Return (X, Y) of the center of cell containing provided text 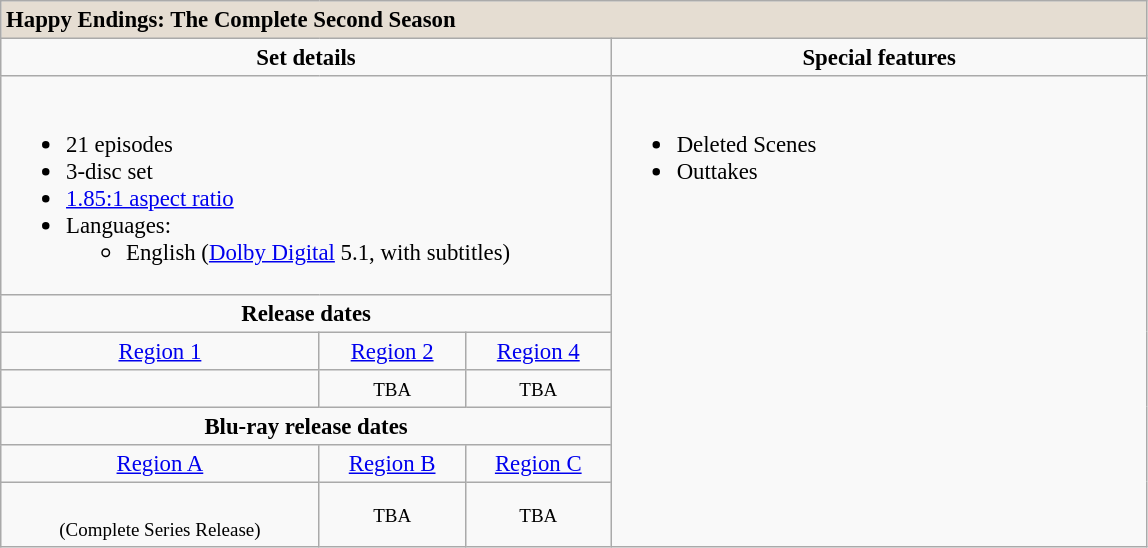
Region 1 (160, 351)
21 episodes3-disc set1.85:1 aspect ratioLanguages:English (Dolby Digital 5.1, with subtitles) (306, 185)
Region B (392, 464)
Release dates (306, 313)
Blu-ray release dates (306, 426)
(Complete Series Release) (160, 514)
Region 4 (538, 351)
Region 2 (392, 351)
Region C (538, 464)
Happy Endings: The Complete Second Season (574, 20)
Deleted ScenesOuttakes (879, 312)
Region A (160, 464)
Special features (879, 58)
Set details (306, 58)
